Return the [x, y] coordinate for the center point of the cell that contains the specified text.  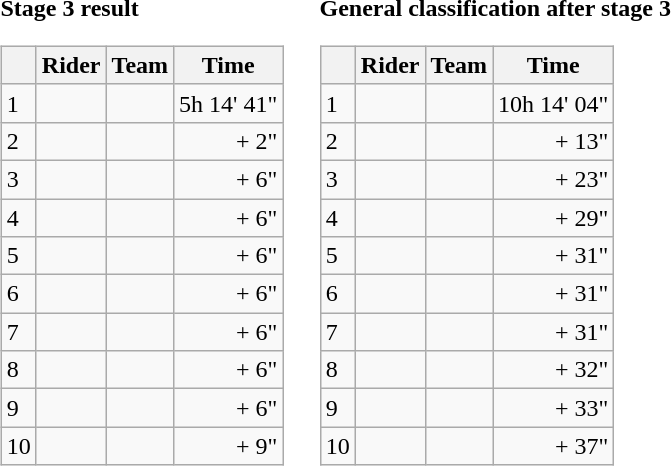
+ 37" [554, 446]
+ 23" [554, 179]
+ 33" [554, 408]
+ 9" [228, 446]
+ 29" [554, 217]
5h 14' 41" [228, 103]
10h 14' 04" [554, 103]
+ 2" [228, 141]
+ 13" [554, 141]
+ 32" [554, 370]
